Return the (x, y) coordinate for the center point of the cell that contains the specified text.  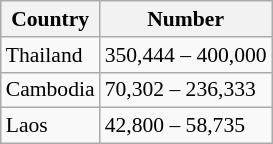
70,302 – 236,333 (186, 90)
Cambodia (50, 90)
Laos (50, 126)
Thailand (50, 55)
350,444 – 400,000 (186, 55)
Number (186, 19)
42,800 – 58,735 (186, 126)
Country (50, 19)
